Search for the cell housing the specified text and yield its [X, Y] center coordinate. 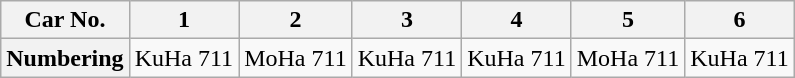
2 [296, 20]
4 [517, 20]
Car No. [65, 20]
Numbering [65, 58]
5 [628, 20]
1 [184, 20]
3 [407, 20]
6 [740, 20]
